Return the (x, y) coordinate for the center point of the cell that contains the specified text.  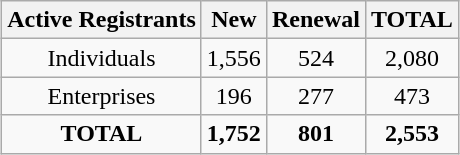
801 (316, 134)
1,752 (234, 134)
473 (412, 96)
Enterprises (102, 96)
2,553 (412, 134)
1,556 (234, 58)
196 (234, 96)
New (234, 20)
277 (316, 96)
524 (316, 58)
Renewal (316, 20)
2,080 (412, 58)
Individuals (102, 58)
Active Registrants (102, 20)
